Output the (x, y) coordinate of the center of the cell containing the given text.  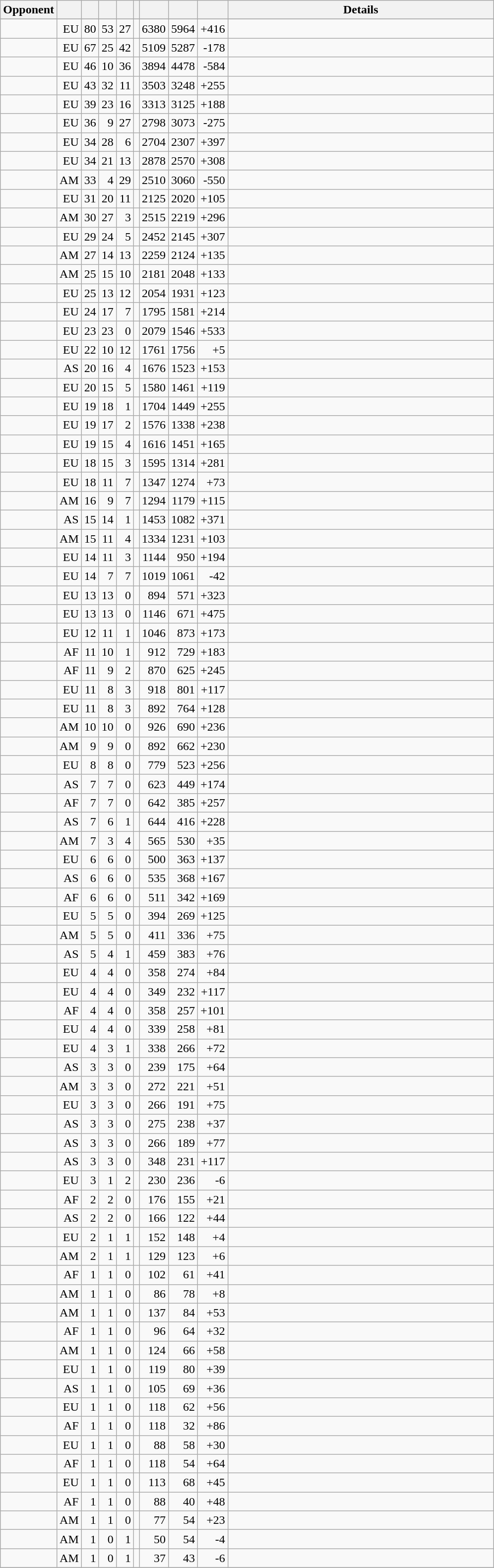
-4 (213, 1539)
+165 (213, 444)
1449 (184, 406)
+125 (213, 916)
96 (154, 1331)
2515 (154, 217)
3060 (184, 180)
1581 (184, 312)
+105 (213, 198)
662 (184, 746)
+183 (213, 652)
642 (154, 803)
2259 (154, 255)
950 (184, 558)
+44 (213, 1218)
+53 (213, 1313)
416 (184, 821)
1461 (184, 387)
2704 (154, 142)
2181 (154, 274)
129 (154, 1256)
385 (184, 803)
274 (184, 973)
+194 (213, 558)
1931 (184, 293)
+8 (213, 1294)
+81 (213, 1029)
152 (154, 1237)
2307 (184, 142)
Details (361, 10)
2798 (154, 123)
1576 (154, 425)
+58 (213, 1350)
+188 (213, 104)
269 (184, 916)
+86 (213, 1426)
46 (90, 66)
1347 (154, 482)
+323 (213, 595)
+6 (213, 1256)
5287 (184, 48)
64 (184, 1331)
625 (184, 671)
+133 (213, 274)
912 (154, 652)
+56 (213, 1407)
37 (154, 1558)
1580 (154, 387)
+397 (213, 142)
1451 (184, 444)
3073 (184, 123)
148 (184, 1237)
1761 (154, 350)
1523 (184, 369)
1314 (184, 463)
5109 (154, 48)
2878 (154, 161)
84 (184, 1313)
523 (184, 765)
571 (184, 595)
1334 (154, 538)
122 (184, 1218)
1546 (184, 331)
339 (154, 1029)
336 (184, 935)
31 (90, 198)
77 (154, 1520)
+84 (213, 973)
+169 (213, 897)
22 (90, 350)
155 (184, 1199)
+77 (213, 1142)
105 (154, 1388)
1704 (154, 406)
124 (154, 1350)
176 (154, 1199)
62 (184, 1407)
918 (154, 690)
238 (184, 1124)
342 (184, 897)
61 (184, 1275)
39 (90, 104)
+48 (213, 1502)
363 (184, 860)
258 (184, 1029)
137 (154, 1313)
239 (154, 1067)
221 (184, 1086)
764 (184, 708)
+174 (213, 784)
+236 (213, 727)
3125 (184, 104)
3248 (184, 85)
873 (184, 633)
1082 (184, 519)
1453 (154, 519)
272 (154, 1086)
-178 (213, 48)
644 (154, 821)
230 (154, 1181)
+5 (213, 350)
Opponent (29, 10)
78 (184, 1294)
2124 (184, 255)
1294 (154, 501)
123 (184, 1256)
+228 (213, 821)
191 (184, 1105)
-584 (213, 66)
236 (184, 1181)
50 (154, 1539)
449 (184, 784)
2079 (154, 331)
+307 (213, 237)
69 (184, 1388)
368 (184, 878)
+214 (213, 312)
+256 (213, 765)
-275 (213, 123)
+72 (213, 1048)
+153 (213, 369)
530 (184, 841)
30 (90, 217)
459 (154, 954)
53 (107, 29)
257 (184, 1010)
2020 (184, 198)
+128 (213, 708)
349 (154, 992)
+135 (213, 255)
+21 (213, 1199)
+39 (213, 1369)
-550 (213, 180)
801 (184, 690)
411 (154, 935)
394 (154, 916)
+167 (213, 878)
1146 (154, 614)
1795 (154, 312)
870 (154, 671)
+41 (213, 1275)
2125 (154, 198)
2054 (154, 293)
2570 (184, 161)
1144 (154, 558)
86 (154, 1294)
+37 (213, 1124)
3503 (154, 85)
-42 (213, 576)
+371 (213, 519)
+35 (213, 841)
1061 (184, 576)
+137 (213, 860)
1231 (184, 538)
102 (154, 1275)
1274 (184, 482)
3313 (154, 104)
+308 (213, 161)
+257 (213, 803)
189 (184, 1142)
66 (184, 1350)
894 (154, 595)
28 (107, 142)
275 (154, 1124)
+173 (213, 633)
166 (154, 1218)
+296 (213, 217)
+23 (213, 1520)
119 (154, 1369)
690 (184, 727)
2145 (184, 237)
+4 (213, 1237)
1616 (154, 444)
2048 (184, 274)
33 (90, 180)
+238 (213, 425)
+245 (213, 671)
68 (184, 1483)
4478 (184, 66)
40 (184, 1502)
2219 (184, 217)
565 (154, 841)
6380 (154, 29)
+103 (213, 538)
1595 (154, 463)
1338 (184, 425)
1179 (184, 501)
623 (154, 784)
+73 (213, 482)
+32 (213, 1331)
779 (154, 765)
1046 (154, 633)
58 (184, 1445)
42 (125, 48)
671 (184, 614)
175 (184, 1067)
+101 (213, 1010)
+123 (213, 293)
338 (154, 1048)
+30 (213, 1445)
113 (154, 1483)
1756 (184, 350)
+475 (213, 614)
3894 (154, 66)
535 (154, 878)
926 (154, 727)
+36 (213, 1388)
+119 (213, 387)
500 (154, 860)
383 (184, 954)
511 (154, 897)
+76 (213, 954)
+51 (213, 1086)
5964 (184, 29)
+115 (213, 501)
+230 (213, 746)
1676 (154, 369)
+416 (213, 29)
2452 (154, 237)
1019 (154, 576)
+281 (213, 463)
729 (184, 652)
67 (90, 48)
+45 (213, 1483)
232 (184, 992)
231 (184, 1162)
21 (107, 161)
2510 (154, 180)
348 (154, 1162)
+533 (213, 331)
